Output the [x, y] coordinate of the center of the cell containing the given text.  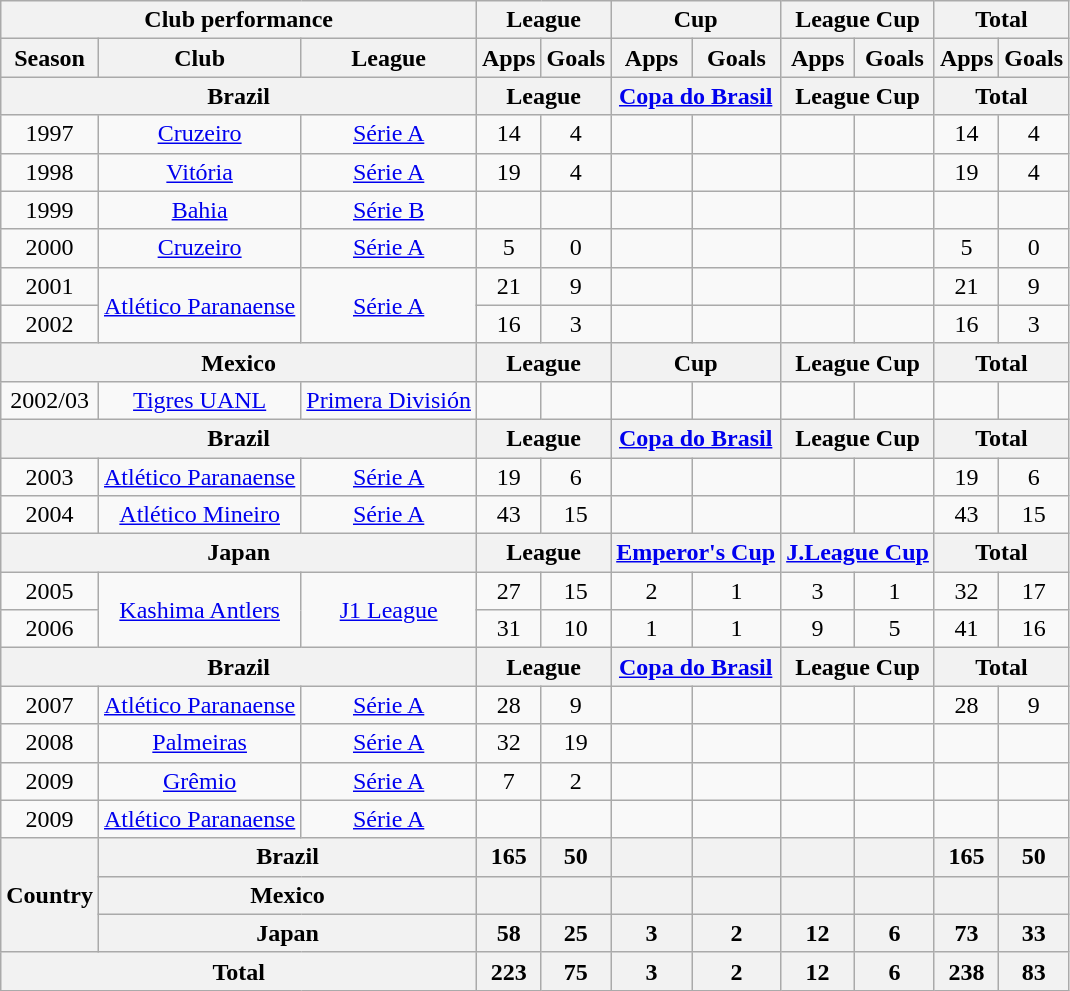
27 [509, 591]
10 [576, 629]
33 [1034, 933]
Palmeiras [199, 743]
J1 League [389, 610]
Vitória [199, 172]
2007 [50, 705]
31 [509, 629]
Season [50, 58]
73 [966, 933]
Bahia [199, 210]
2002 [50, 324]
2003 [50, 477]
Grêmio [199, 781]
58 [509, 933]
75 [576, 971]
2005 [50, 591]
1999 [50, 210]
2002/03 [50, 400]
Atlético Mineiro [199, 515]
Série B [389, 210]
1997 [50, 134]
Club [199, 58]
25 [576, 933]
17 [1034, 591]
Emperor's Cup [696, 553]
2000 [50, 248]
Tigres UANL [199, 400]
J.League Cup [858, 553]
2001 [50, 286]
Club performance [239, 20]
238 [966, 971]
2004 [50, 515]
223 [509, 971]
7 [509, 781]
41 [966, 629]
Country [50, 895]
2006 [50, 629]
1998 [50, 172]
Primera División [389, 400]
Kashima Antlers [199, 610]
2008 [50, 743]
83 [1034, 971]
